Identify which cell holds the provided text, then report its (x, y) central coordinate. 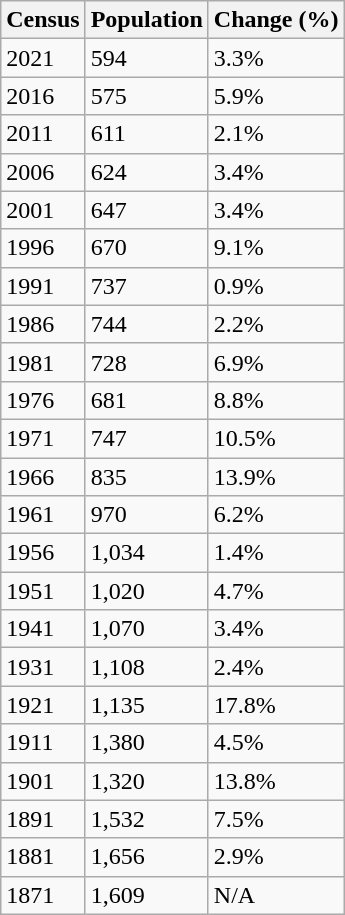
13.8% (276, 781)
10.5% (276, 438)
1881 (43, 857)
7.5% (276, 819)
1891 (43, 819)
970 (146, 515)
1,108 (146, 667)
1956 (43, 553)
1,034 (146, 553)
5.9% (276, 96)
Change (%) (276, 20)
575 (146, 96)
13.9% (276, 477)
744 (146, 324)
1,609 (146, 895)
8.8% (276, 400)
1931 (43, 667)
728 (146, 362)
611 (146, 134)
4.5% (276, 743)
1,532 (146, 819)
2016 (43, 96)
1986 (43, 324)
835 (146, 477)
1871 (43, 895)
1901 (43, 781)
2.2% (276, 324)
1,070 (146, 629)
1,380 (146, 743)
1941 (43, 629)
0.9% (276, 286)
747 (146, 438)
1966 (43, 477)
1971 (43, 438)
3.3% (276, 58)
1981 (43, 362)
17.8% (276, 705)
1,020 (146, 591)
2.1% (276, 134)
1,135 (146, 705)
9.1% (276, 248)
594 (146, 58)
670 (146, 248)
2001 (43, 210)
647 (146, 210)
2006 (43, 172)
1961 (43, 515)
6.2% (276, 515)
1,320 (146, 781)
2.4% (276, 667)
1991 (43, 286)
1976 (43, 400)
Census (43, 20)
737 (146, 286)
2021 (43, 58)
2.9% (276, 857)
1,656 (146, 857)
2011 (43, 134)
1951 (43, 591)
681 (146, 400)
1911 (43, 743)
1996 (43, 248)
4.7% (276, 591)
N/A (276, 895)
6.9% (276, 362)
624 (146, 172)
Population (146, 20)
1.4% (276, 553)
1921 (43, 705)
